Search for the cell housing the specified text and yield its [X, Y] center coordinate. 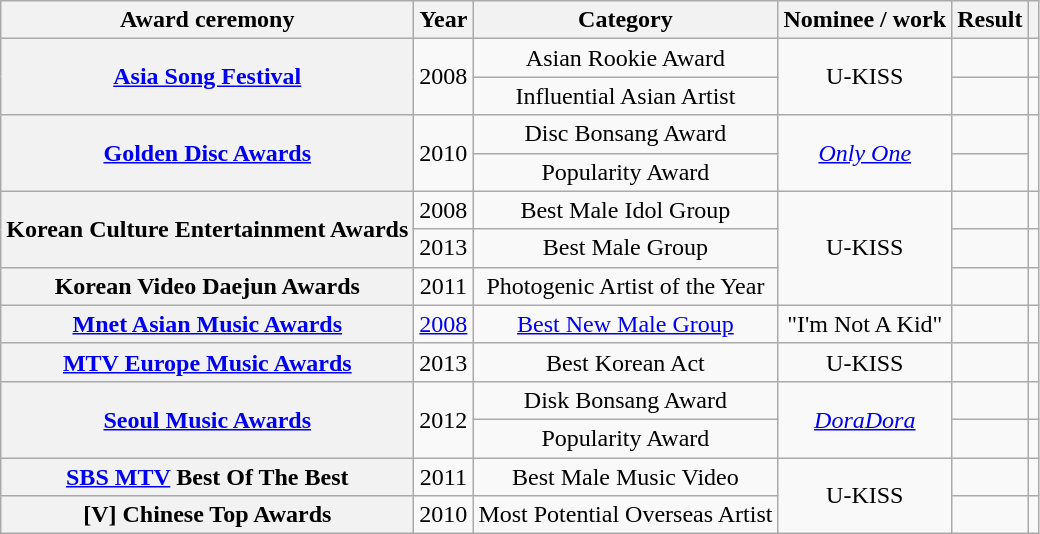
Asia Song Festival [208, 77]
Best Male Group [626, 248]
Disk Bonsang Award [626, 400]
2012 [444, 419]
MTV Europe Music Awards [208, 362]
Photogenic Artist of the Year [626, 286]
SBS MTV Best Of The Best [208, 477]
Best Korean Act [626, 362]
"I'm Not A Kid" [865, 324]
Disc Bonsang Award [626, 134]
Best Male Idol Group [626, 210]
Result [990, 20]
DoraDora [865, 419]
Nominee / work [865, 20]
Asian Rookie Award [626, 58]
Influential Asian Artist [626, 96]
Best Male Music Video [626, 477]
[V] Chinese Top Awards [208, 515]
Seoul Music Awards [208, 419]
Best New Male Group [626, 324]
Award ceremony [208, 20]
Year [444, 20]
Category [626, 20]
Korean Culture Entertainment Awards [208, 229]
Only One [865, 153]
Most Potential Overseas Artist [626, 515]
Golden Disc Awards [208, 153]
Mnet Asian Music Awards [208, 324]
Korean Video Daejun Awards [208, 286]
